Return [X, Y] of the center of cell containing provided text 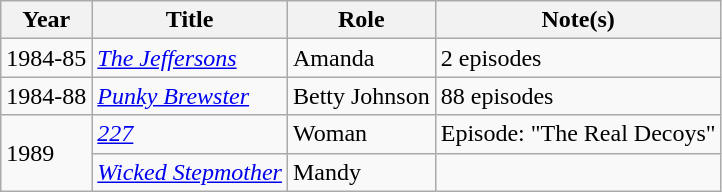
Woman [361, 134]
Betty Johnson [361, 96]
1989 [46, 153]
The Jeffersons [190, 58]
Year [46, 20]
Punky Brewster [190, 96]
Role [361, 20]
Wicked Stepmother [190, 172]
Mandy [361, 172]
Episode: "The Real Decoys" [578, 134]
227 [190, 134]
1984-85 [46, 58]
Title [190, 20]
Amanda [361, 58]
Note(s) [578, 20]
1984-88 [46, 96]
2 episodes [578, 58]
88 episodes [578, 96]
